Search for the cell housing the specified text and yield its (x, y) center coordinate. 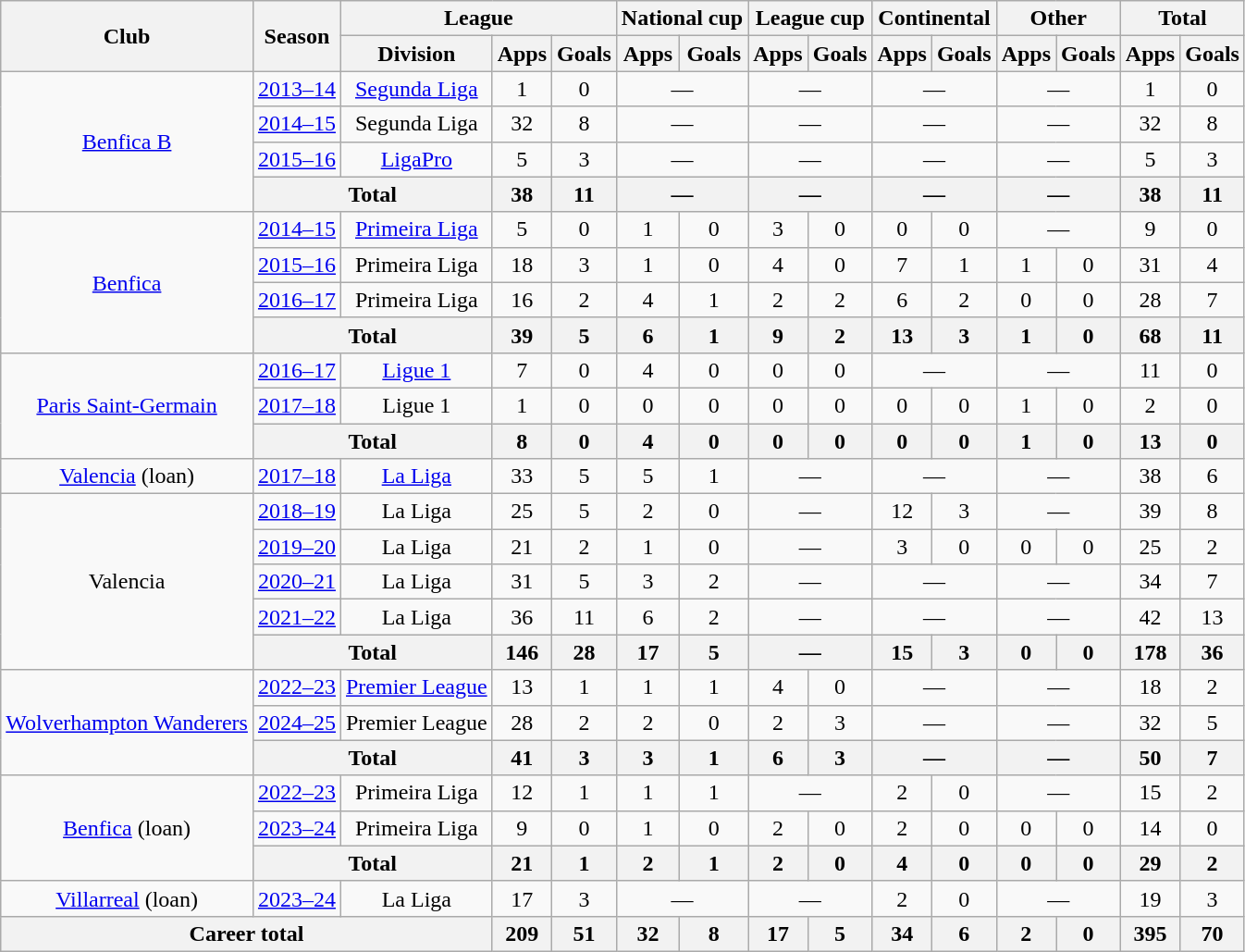
2020–21 (296, 582)
41 (522, 758)
395 (1150, 933)
Valencia (loan) (128, 476)
Career total (246, 933)
Benfica (loan) (128, 828)
Continental (934, 19)
51 (585, 933)
Club (128, 36)
2019–20 (296, 547)
14 (1150, 828)
70 (1213, 933)
16 (522, 300)
2018–19 (296, 512)
42 (1150, 617)
League cup (810, 19)
2024–25 (296, 723)
LigaPro (416, 159)
Benfica (128, 282)
2021–22 (296, 617)
Villarreal (loan) (128, 898)
Valencia (128, 582)
29 (1150, 863)
League (478, 19)
68 (1150, 335)
Benfica B (128, 142)
Division (416, 54)
50 (1150, 758)
19 (1150, 898)
2013–14 (296, 89)
209 (522, 933)
Other (1058, 19)
Season (296, 36)
146 (522, 652)
178 (1150, 652)
National cup (682, 19)
Wolverhampton Wanderers (128, 723)
Paris Saint-Germain (128, 405)
33 (522, 476)
